Determine the [x, y] coordinate at the center of the cell enclosing the given text.  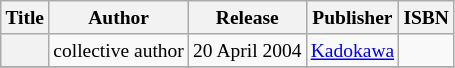
Kadokawa [352, 50]
Author [119, 18]
Release [247, 18]
Title [25, 18]
ISBN [426, 18]
20 April 2004 [247, 50]
collective author [119, 50]
Publisher [352, 18]
